Find where the given text appears and provide that cell's center as (x, y) coordinate. 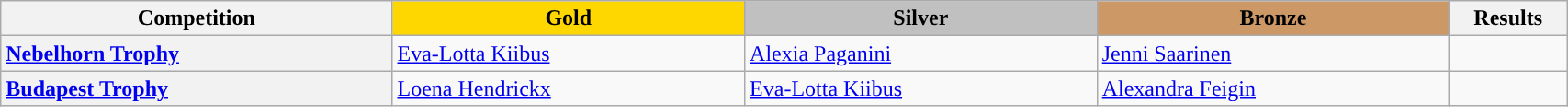
Nebelhorn Trophy (197, 53)
Alexandra Feigin (1273, 89)
Competition (197, 18)
Bronze (1273, 18)
Loena Hendrickx (569, 89)
Jenni Saarinen (1273, 53)
Results (1508, 18)
Alexia Paganini (921, 53)
Gold (569, 18)
Budapest Trophy (197, 89)
Silver (921, 18)
